Pinpoint the cell where the given text exists, returning its [x, y] midpoint coordinate. 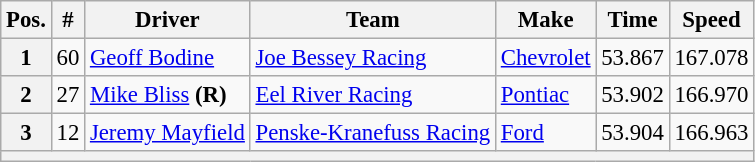
Eel River Racing [372, 95]
53.904 [632, 133]
Pontiac [545, 95]
Speed [712, 20]
Chevrolet [545, 58]
Make [545, 20]
167.078 [712, 58]
166.963 [712, 133]
Driver [168, 20]
166.970 [712, 95]
Time [632, 20]
53.867 [632, 58]
2 [26, 95]
Pos. [26, 20]
Penske-Kranefuss Racing [372, 133]
27 [68, 95]
Jeremy Mayfield [168, 133]
Team [372, 20]
Ford [545, 133]
60 [68, 58]
Geoff Bodine [168, 58]
3 [26, 133]
1 [26, 58]
Joe Bessey Racing [372, 58]
# [68, 20]
53.902 [632, 95]
12 [68, 133]
Mike Bliss (R) [168, 95]
